Locate the cell with the specified text and output its (x, y) center coordinate. 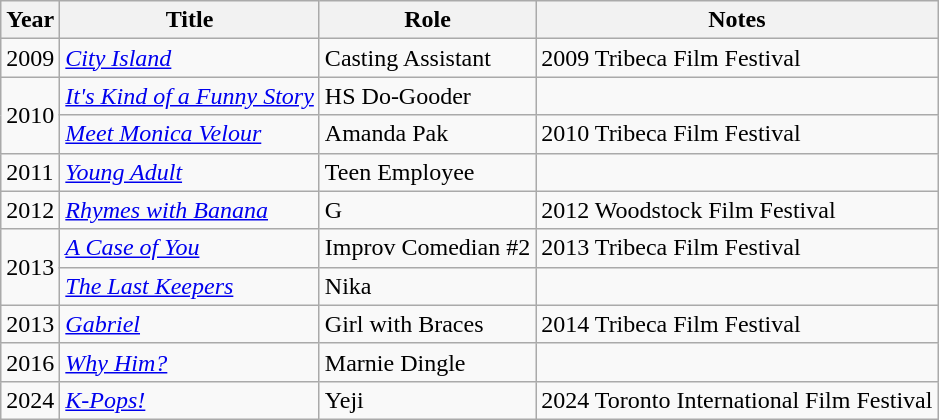
It's Kind of a Funny Story (190, 96)
Why Him? (190, 362)
Marnie Dingle (427, 362)
Yeji (427, 400)
2011 (30, 172)
2010 (30, 115)
2014 Tribeca Film Festival (737, 324)
HS Do-Gooder (427, 96)
2009 Tribeca Film Festival (737, 58)
2010 Tribeca Film Festival (737, 134)
2024 (30, 400)
Gabriel (190, 324)
Casting Assistant (427, 58)
K-Pops! (190, 400)
2012 Woodstock Film Festival (737, 210)
2024 Toronto International Film Festival (737, 400)
Year (30, 20)
Role (427, 20)
The Last Keepers (190, 286)
Teen Employee (427, 172)
Amanda Pak (427, 134)
2016 (30, 362)
A Case of You (190, 248)
Girl with Braces (427, 324)
Improv Comedian #2 (427, 248)
Notes (737, 20)
Title (190, 20)
Meet Monica Velour (190, 134)
Rhymes with Banana (190, 210)
G (427, 210)
2009 (30, 58)
2013 Tribeca Film Festival (737, 248)
Nika (427, 286)
2012 (30, 210)
Young Adult (190, 172)
City Island (190, 58)
